From the cell containing the given text, extract its center point as [X, Y] coordinate. 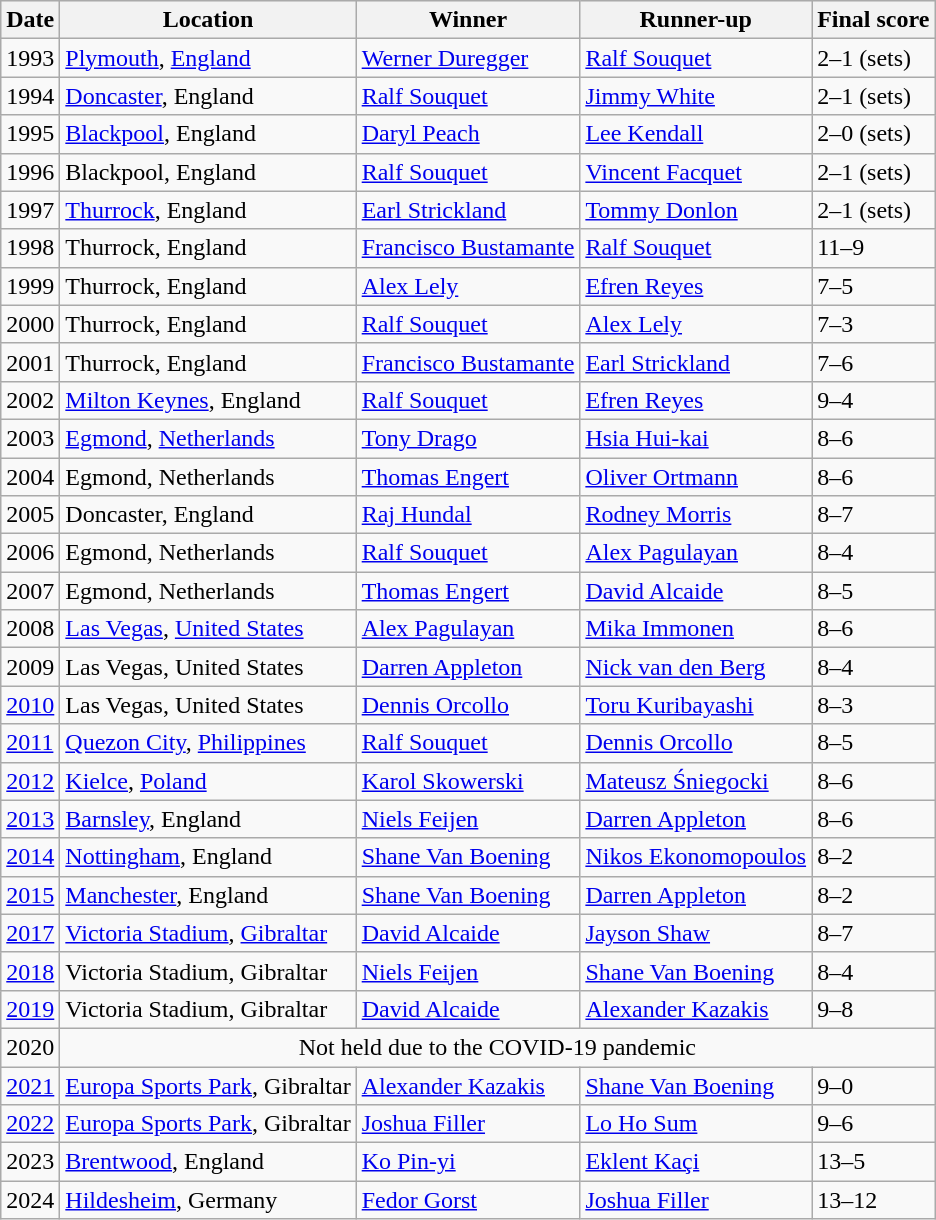
2023 [30, 1162]
2014 [30, 857]
9–4 [874, 400]
Tony Drago [468, 438]
2011 [30, 743]
Ko Pin-yi [468, 1162]
2005 [30, 515]
Daryl Peach [468, 134]
7–3 [874, 324]
Werner Duregger [468, 58]
1995 [30, 134]
Manchester, England [208, 895]
13–12 [874, 1200]
Vincent Facquet [696, 172]
13–5 [874, 1162]
11–9 [874, 248]
Hildesheim, Germany [208, 1200]
Karol Skowerski [468, 781]
9–0 [874, 1085]
2015 [30, 895]
Quezon City, Philippines [208, 743]
2004 [30, 477]
7–6 [874, 362]
Brentwood, England [208, 1162]
1999 [30, 286]
2021 [30, 1085]
Jayson Shaw [696, 933]
Nottingham, England [208, 857]
1997 [30, 210]
7–5 [874, 286]
2001 [30, 362]
1998 [30, 248]
2018 [30, 971]
Tommy Donlon [696, 210]
8–3 [874, 705]
Milton Keynes, England [208, 400]
Eklent Kaçi [696, 1162]
Toru Kuribayashi [696, 705]
Nick van den Berg [696, 667]
2003 [30, 438]
2009 [30, 667]
1993 [30, 58]
Barnsley, England [208, 819]
Jimmy White [696, 96]
2020 [30, 1047]
Fedor Gorst [468, 1200]
2000 [30, 324]
2019 [30, 1009]
Lo Ho Sum [696, 1124]
Plymouth, England [208, 58]
Runner-up [696, 20]
Location [208, 20]
Not held due to the COVID-19 pandemic [498, 1047]
Final score [874, 20]
Mika Immonen [696, 629]
1996 [30, 172]
1994 [30, 96]
2012 [30, 781]
Mateusz Śniegocki [696, 781]
2002 [30, 400]
2007 [30, 591]
2–0 (sets) [874, 134]
Kielce, Poland [208, 781]
2006 [30, 553]
2024 [30, 1200]
2010 [30, 705]
Oliver Ortmann [696, 477]
2017 [30, 933]
2013 [30, 819]
Nikos Ekonomopoulos [696, 857]
2008 [30, 629]
Rodney Morris [696, 515]
Raj Hundal [468, 515]
Hsia Hui-kai [696, 438]
Lee Kendall [696, 134]
Date [30, 20]
Winner [468, 20]
9–6 [874, 1124]
9–8 [874, 1009]
2022 [30, 1124]
